Scan for the cell matching the given text and deliver its [x, y] coordinate at center. 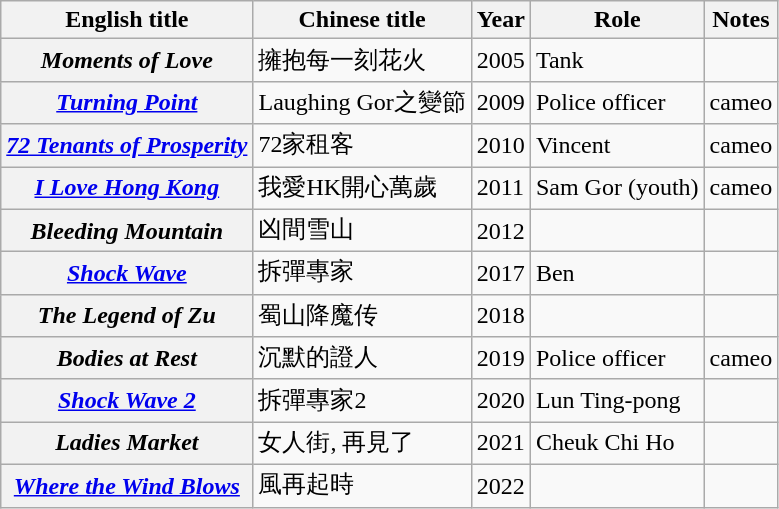
Cheuk Chi Ho [617, 444]
Lun Ting-pong [617, 400]
Role [617, 20]
蜀山降魔传 [362, 316]
2011 [500, 188]
Year [500, 20]
Moments of Love [127, 60]
拆彈專家2 [362, 400]
我愛HK開心萬歲 [362, 188]
Chinese title [362, 20]
Shock Wave 2 [127, 400]
2010 [500, 146]
Bodies at Rest [127, 358]
Sam Gor (youth) [617, 188]
2017 [500, 274]
女人街, 再見了 [362, 444]
2021 [500, 444]
The Legend of Zu [127, 316]
拆彈專家 [362, 274]
Laughing Gor之變節 [362, 102]
Shock Wave [127, 274]
凶間雪山 [362, 230]
I Love Hong Kong [127, 188]
Bleeding Mountain [127, 230]
Tank [617, 60]
2009 [500, 102]
2019 [500, 358]
Ladies Market [127, 444]
Where the Wind Blows [127, 486]
72 Tenants of Prosperity [127, 146]
Vincent [617, 146]
2012 [500, 230]
Notes [741, 20]
2005 [500, 60]
72家租客 [362, 146]
2020 [500, 400]
2018 [500, 316]
沉默的證人 [362, 358]
2022 [500, 486]
Turning Point [127, 102]
風再起時 [362, 486]
Ben [617, 274]
擁抱每一刻花火 [362, 60]
English title [127, 20]
